Output the (x, y) coordinate of the center of the cell containing the given text.  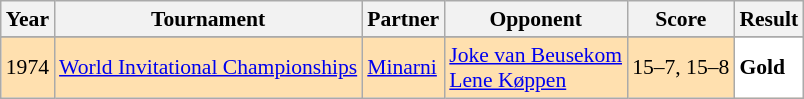
Tournament (208, 19)
Minarni (403, 68)
World Invitational Championships (208, 68)
Joke van Beusekom Lene Køppen (536, 68)
Year (28, 19)
1974 (28, 68)
Gold (768, 68)
15–7, 15–8 (680, 68)
Partner (403, 19)
Result (768, 19)
Score (680, 19)
Opponent (536, 19)
